Search for the cell housing the specified text and yield its (X, Y) center coordinate. 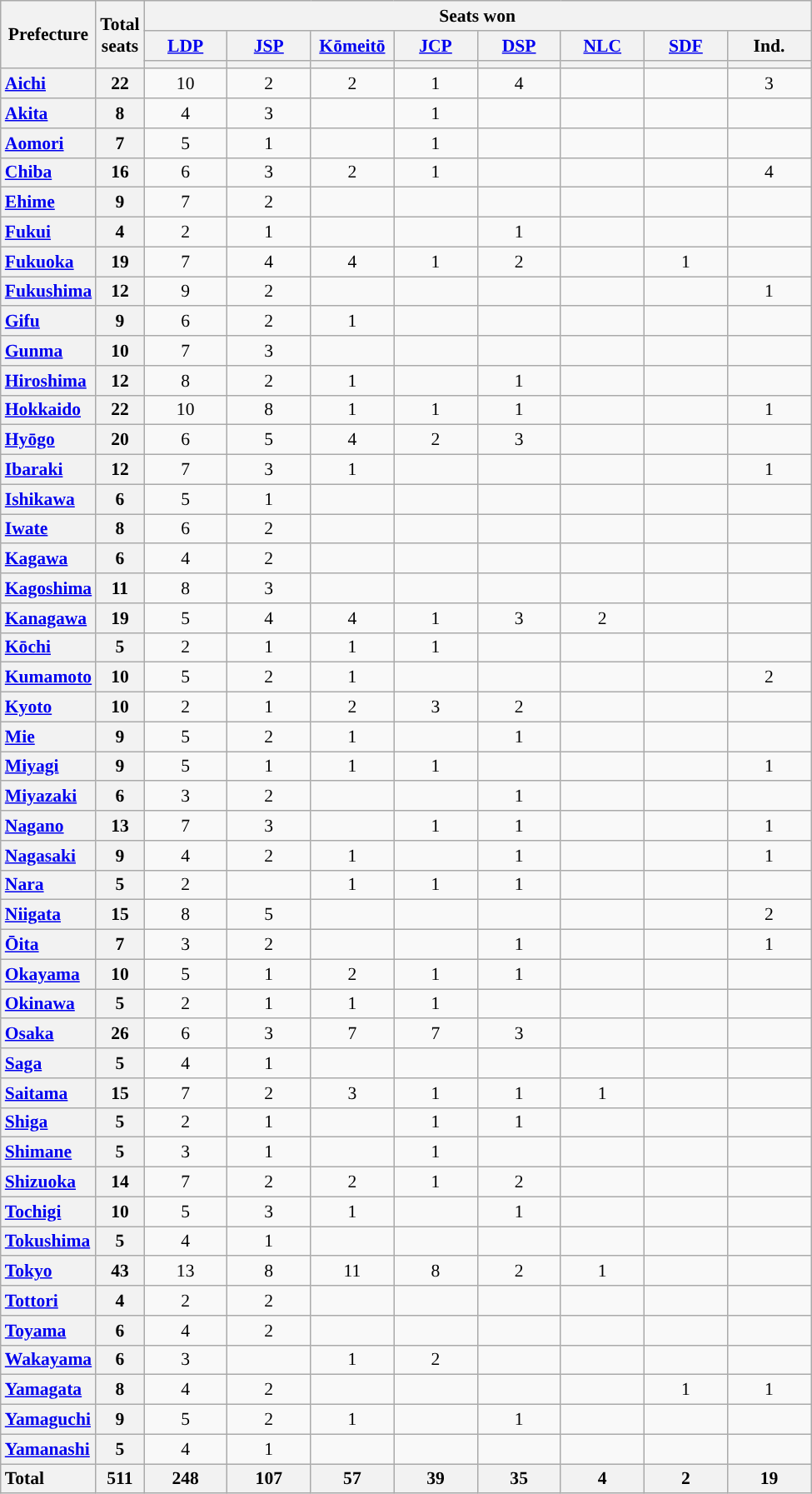
Saitama (48, 1093)
Kōchi (48, 647)
Toyama (48, 1331)
Tottori (48, 1301)
Akita (48, 113)
16 (120, 172)
Kagoshima (48, 588)
107 (269, 1479)
Niigata (48, 915)
Yamanashi (48, 1449)
Hyōgo (48, 440)
Nara (48, 885)
Ōita (48, 945)
DSP (519, 46)
Shiga (48, 1122)
Ehime (48, 202)
Miyagi (48, 767)
Shizuoka (48, 1182)
Wakayama (48, 1360)
Tokushima (48, 1242)
Ibaraki (48, 470)
Chiba (48, 172)
Kōmeitō (352, 46)
43 (120, 1272)
JCP (436, 46)
Yamagata (48, 1390)
39 (436, 1479)
Nagano (48, 826)
Okayama (48, 974)
Tochigi (48, 1212)
Mie (48, 737)
Nagasaki (48, 856)
248 (186, 1479)
Okinawa (48, 1004)
Miyazaki (48, 797)
Iwate (48, 529)
Fukui (48, 232)
35 (519, 1479)
Ind. (769, 46)
Fukuoka (48, 262)
Totalseats (120, 35)
26 (120, 1034)
Kyoto (48, 707)
LDP (186, 46)
Fukushima (48, 292)
NLC (602, 46)
57 (352, 1479)
Aomori (48, 143)
Aichi (48, 84)
JSP (269, 46)
Osaka (48, 1034)
Ishikawa (48, 499)
Yamaguchi (48, 1420)
20 (120, 440)
Seats won (478, 16)
Kanagawa (48, 618)
Saga (48, 1063)
14 (120, 1182)
Hiroshima (48, 381)
Hokkaido (48, 410)
Total (48, 1479)
Tokyo (48, 1272)
Prefecture (48, 35)
Kumamoto (48, 677)
Shimane (48, 1152)
SDF (685, 46)
Kagawa (48, 559)
511 (120, 1479)
Gifu (48, 322)
Gunma (48, 351)
